Scan for the cell matching the given text and deliver its [x, y] coordinate at center. 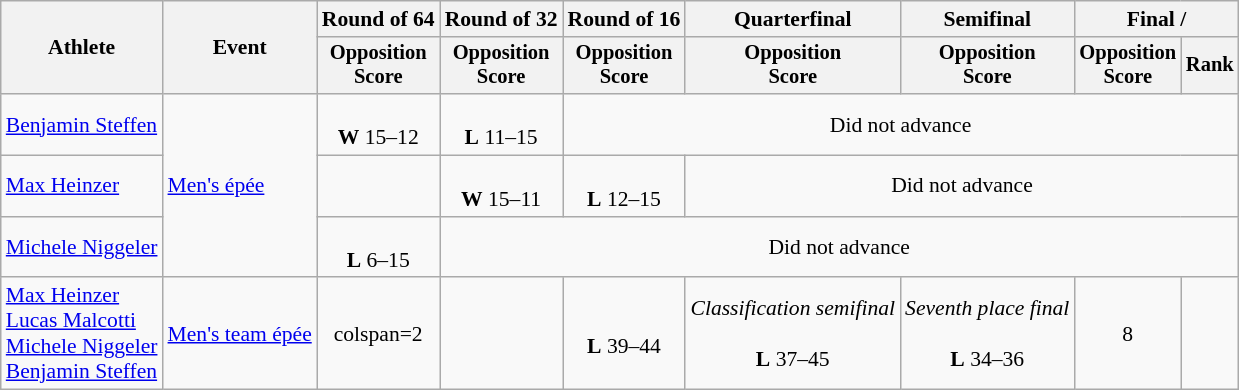
Michele Niggeler [82, 248]
L 11–15 [502, 124]
Max Heinzer [82, 186]
Rank [1210, 66]
W 15–12 [378, 124]
Classification semifinalL 37–45 [792, 334]
Round of 64 [378, 19]
8 [1128, 334]
L 39–44 [624, 334]
Quarterfinal [792, 19]
W 15–11 [502, 186]
Round of 16 [624, 19]
Max HeinzerLucas MalcottiMichele NiggelerBenjamin Steffen [82, 334]
Round of 32 [502, 19]
Event [240, 48]
L 6–15 [378, 248]
Men's épée [240, 186]
Men's team épée [240, 334]
colspan=2 [378, 334]
Seventh place finalL 34–36 [987, 334]
Final / [1156, 19]
L 12–15 [624, 186]
Benjamin Steffen [82, 124]
Athlete [82, 48]
Semifinal [987, 19]
